Locate the cell with the specified text and output its [X, Y] center coordinate. 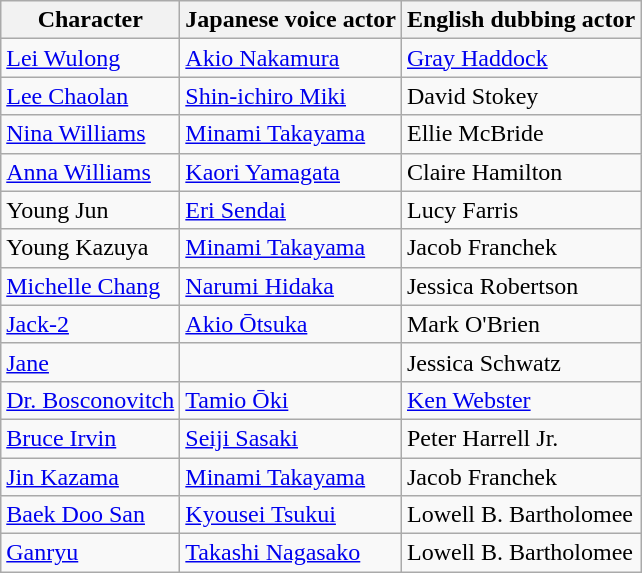
Lucy Farris [520, 210]
Young Kazuya [90, 248]
Baek Doo San [90, 515]
Peter Harrell Jr. [520, 438]
Jin Kazama [90, 477]
Eri Sendai [291, 210]
Jack-2 [90, 324]
Anna Williams [90, 172]
Takashi Nagasako [291, 553]
Dr. Bosconovitch [90, 400]
Claire Hamilton [520, 172]
Lei Wulong [90, 58]
Ken Webster [520, 400]
Gray Haddock [520, 58]
Shin-ichiro Miki [291, 96]
Michelle Chang [90, 286]
Japanese voice actor [291, 20]
Seiji Sasaki [291, 438]
Tamio Ōki [291, 400]
Ellie McBride [520, 134]
Kaori Yamagata [291, 172]
English dubbing actor [520, 20]
David Stokey [520, 96]
Jane [90, 362]
Akio Ōtsuka [291, 324]
Lee Chaolan [90, 96]
Bruce Irvin [90, 438]
Nina Williams [90, 134]
Narumi Hidaka [291, 286]
Ganryu [90, 553]
Jessica Schwatz [520, 362]
Mark O'Brien [520, 324]
Young Jun [90, 210]
Character [90, 20]
Kyousei Tsukui [291, 515]
Jessica Robertson [520, 286]
Akio Nakamura [291, 58]
